Search for the cell housing the specified text and yield its [x, y] center coordinate. 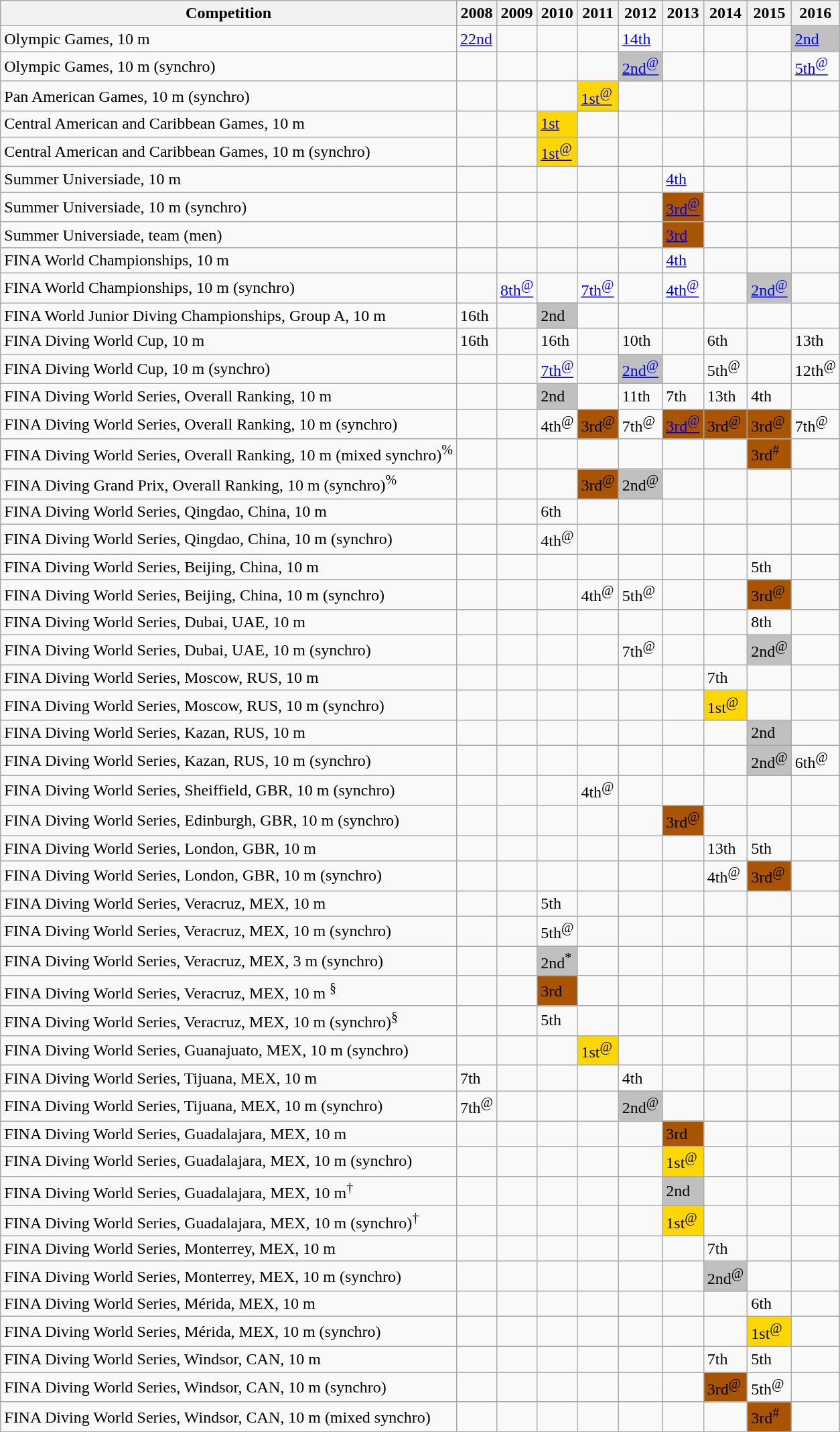
FINA Diving World Series, Beijing, China, 10 m (synchro) [229, 595]
FINA Diving World Series, Windsor, CAN, 10 m (synchro) [229, 1387]
8th@ [517, 288]
8th [769, 623]
FINA Diving World Series, Moscow, RUS, 10 m [229, 677]
2011 [598, 13]
Olympic Games, 10 m [229, 39]
FINA Diving World Series, Overall Ranking, 10 m (synchro) [229, 425]
FINA Diving World Series, Tijuana, MEX, 10 m (synchro) [229, 1106]
2008 [476, 13]
FINA Diving World Series, Qingdao, China, 10 m (synchro) [229, 539]
FINA World Championships, 10 m [229, 260]
2009 [517, 13]
Pan American Games, 10 m (synchro) [229, 96]
Summer Universiade, 10 m (synchro) [229, 208]
FINA Diving World Series, Kazan, RUS, 10 m (synchro) [229, 761]
FINA Diving World Series, Guadalajara, MEX, 10 m (synchro)† [229, 1221]
FINA Diving World Series, Monterrey, MEX, 10 m [229, 1248]
2015 [769, 13]
FINA Diving World Series, Tijuana, MEX, 10 m [229, 1078]
FINA Diving World Series, Veracruz, MEX, 10 m § [229, 990]
FINA Diving World Series, Guadalajara, MEX, 10 m [229, 1134]
6th@ [815, 761]
Competition [229, 13]
FINA Diving World Series, Kazan, RUS, 10 m [229, 733]
2nd* [557, 961]
FINA Diving World Series, London, GBR, 10 m [229, 848]
2010 [557, 13]
14th [640, 39]
Summer Universiade, team (men) [229, 235]
2013 [683, 13]
12th@ [815, 369]
FINA Diving World Series, Sheiffield, GBR, 10 m (synchro) [229, 791]
11th [640, 397]
Summer Universiade, 10 m [229, 180]
FINA Diving World Series, London, GBR, 10 m (synchro) [229, 876]
10th [640, 341]
FINA Diving World Series, Dubai, UAE, 10 m (synchro) [229, 650]
FINA Diving World Cup, 10 m (synchro) [229, 369]
FINA Diving World Series, Veracruz, MEX, 10 m (synchro)§ [229, 1021]
FINA Diving World Series, Overall Ranking, 10 m (mixed synchro)% [229, 454]
FINA Diving World Cup, 10 m [229, 341]
FINA Diving World Series, Veracruz, MEX, 10 m [229, 903]
FINA Diving World Series, Windsor, CAN, 10 m (mixed synchro) [229, 1417]
FINA Diving World Series, Guadalajara, MEX, 10 m† [229, 1191]
FINA Diving World Series, Moscow, RUS, 10 m (synchro) [229, 705]
Central American and Caribbean Games, 10 m [229, 124]
FINA Diving World Series, Dubai, UAE, 10 m [229, 623]
22nd [476, 39]
FINA Diving World Series, Veracruz, MEX, 10 m (synchro) [229, 931]
Central American and Caribbean Games, 10 m (synchro) [229, 151]
2016 [815, 13]
2014 [725, 13]
FINA Diving World Series, Mérida, MEX, 10 m [229, 1304]
FINA Diving World Series, Qingdao, China, 10 m [229, 511]
FINA Diving World Series, Guanajuato, MEX, 10 m (synchro) [229, 1051]
FINA Diving World Series, Overall Ranking, 10 m [229, 397]
FINA Diving World Series, Beijing, China, 10 m [229, 567]
FINA World Junior Diving Championships, Group A, 10 m [229, 316]
FINA Diving World Series, Veracruz, MEX, 3 m (synchro) [229, 961]
FINA Diving World Series, Mérida, MEX, 10 m (synchro) [229, 1332]
FINA Diving World Series, Monterrey, MEX, 10 m (synchro) [229, 1276]
1st [557, 124]
Olympic Games, 10 m (synchro) [229, 67]
FINA World Championships, 10 m (synchro) [229, 288]
2012 [640, 13]
FINA Diving World Series, Guadalajara, MEX, 10 m (synchro) [229, 1162]
FINA Diving World Series, Edinburgh, GBR, 10 m (synchro) [229, 820]
FINA Diving Grand Prix, Overall Ranking, 10 m (synchro)% [229, 484]
FINA Diving World Series, Windsor, CAN, 10 m [229, 1360]
